Provide the (x, y) coordinate of the cell's center where the given text is located.  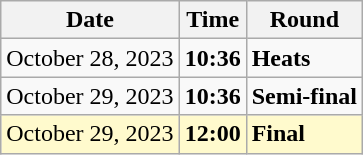
Semi-final (304, 96)
Round (304, 20)
Final (304, 134)
12:00 (212, 134)
Date (90, 20)
Heats (304, 58)
Time (212, 20)
October 28, 2023 (90, 58)
